Output the (X, Y) coordinate of the center of the cell containing the given text.  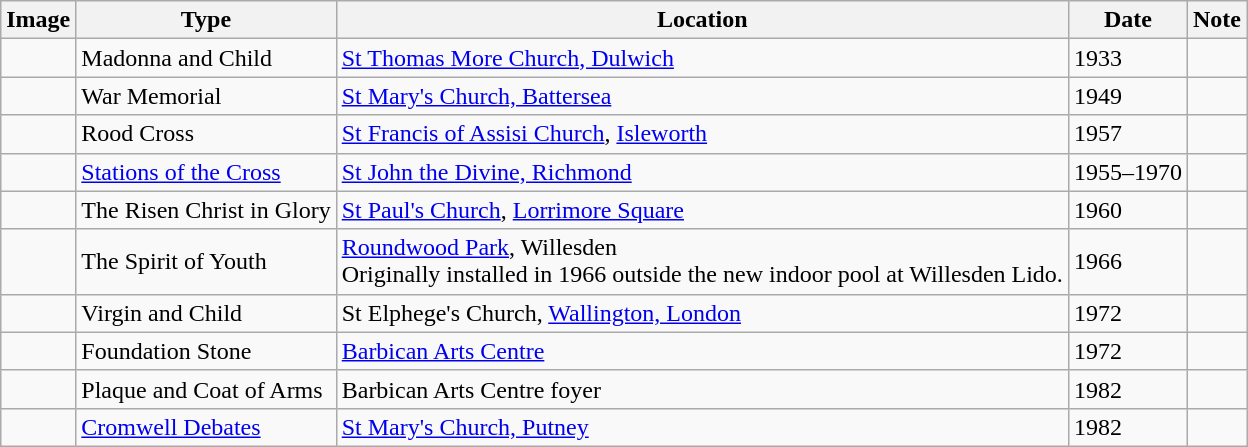
Barbican Arts Centre (702, 351)
St Mary's Church, Battersea (702, 96)
War Memorial (206, 96)
St Elphege's Church, Wallington, London (702, 313)
St Thomas More Church, Dulwich (702, 58)
St John the Divine, Richmond (702, 172)
Roundwood Park, WillesdenOriginally installed in 1966 outside the new indoor pool at Willesden Lido. (702, 262)
Virgin and Child (206, 313)
Plaque and Coat of Arms (206, 389)
1955–1970 (1128, 172)
The Spirit of Youth (206, 262)
St Francis of Assisi Church, Isleworth (702, 134)
The Risen Christ in Glory (206, 210)
St Mary's Church, Putney (702, 427)
Barbican Arts Centre foyer (702, 389)
Date (1128, 20)
Location (702, 20)
Note (1216, 20)
1933 (1128, 58)
Foundation Stone (206, 351)
1949 (1128, 96)
St Paul's Church, Lorrimore Square (702, 210)
Cromwell Debates (206, 427)
Type (206, 20)
Image (38, 20)
1966 (1128, 262)
Madonna and Child (206, 58)
Rood Cross (206, 134)
1960 (1128, 210)
1957 (1128, 134)
Stations of the Cross (206, 172)
